Return the [x, y] coordinate for the center point of the cell that contains the specified text.  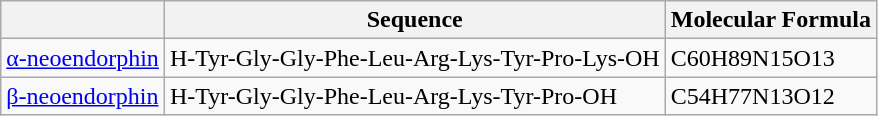
Sequence [414, 20]
α-neoendorphin [83, 58]
C54H77N13O12 [770, 96]
Molecular Formula [770, 20]
β-neoendorphin [83, 96]
C60H89N15O13 [770, 58]
H-Tyr-Gly-Gly-Phe-Leu-Arg-Lys-Tyr-Pro-OH [414, 96]
H-Tyr-Gly-Gly-Phe-Leu-Arg-Lys-Tyr-Pro-Lys-OH [414, 58]
